Capture the cell that displays the provided text and extract its [X, Y] central coordinate. 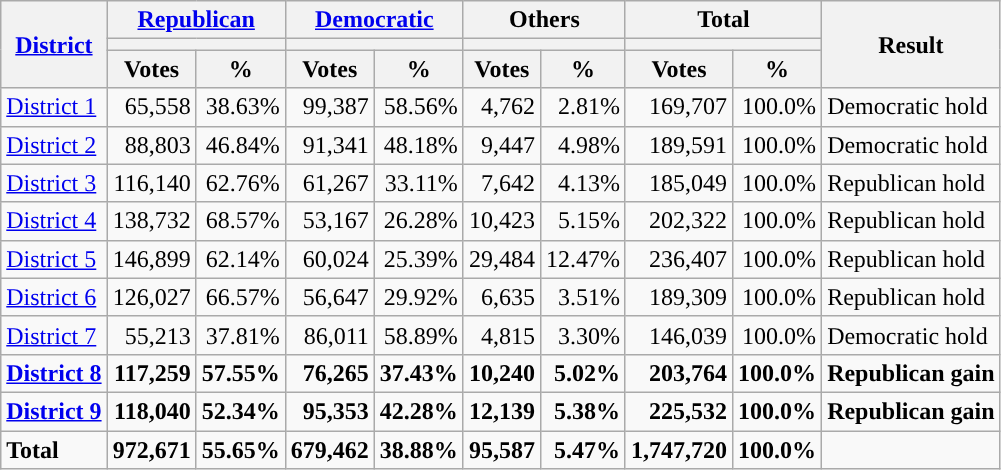
189,309 [678, 297]
District 8 [54, 373]
236,407 [678, 259]
65,558 [152, 107]
126,027 [152, 297]
District [54, 44]
118,040 [152, 411]
38.88% [418, 449]
5.15% [582, 221]
District 3 [54, 183]
26.28% [418, 221]
33.11% [418, 183]
9,447 [502, 145]
6,635 [502, 297]
District 4 [54, 221]
District 2 [54, 145]
48.18% [418, 145]
5.38% [582, 411]
Result [911, 44]
146,899 [152, 259]
53,167 [330, 221]
55,213 [152, 335]
4,762 [502, 107]
203,764 [678, 373]
38.63% [240, 107]
5.47% [582, 449]
7,642 [502, 183]
3.30% [582, 335]
225,532 [678, 411]
12,139 [502, 411]
37.43% [418, 373]
2.81% [582, 107]
86,011 [330, 335]
52.34% [240, 411]
95,353 [330, 411]
202,322 [678, 221]
58.56% [418, 107]
District 1 [54, 107]
66.57% [240, 297]
37.81% [240, 335]
District 7 [54, 335]
68.57% [240, 221]
138,732 [152, 221]
1,747,720 [678, 449]
25.39% [418, 259]
99,387 [330, 107]
46.84% [240, 145]
95,587 [502, 449]
679,462 [330, 449]
56,647 [330, 297]
76,265 [330, 373]
Democratic [374, 20]
60,024 [330, 259]
District 5 [54, 259]
Republican [196, 20]
10,240 [502, 373]
Others [544, 20]
29.92% [418, 297]
146,039 [678, 335]
189,591 [678, 145]
57.55% [240, 373]
District 9 [54, 411]
62.14% [240, 259]
185,049 [678, 183]
61,267 [330, 183]
117,259 [152, 373]
12.47% [582, 259]
58.89% [418, 335]
29,484 [502, 259]
88,803 [152, 145]
4,815 [502, 335]
62.76% [240, 183]
4.13% [582, 183]
District 6 [54, 297]
169,707 [678, 107]
972,671 [152, 449]
3.51% [582, 297]
116,140 [152, 183]
55.65% [240, 449]
4.98% [582, 145]
42.28% [418, 411]
91,341 [330, 145]
5.02% [582, 373]
10,423 [502, 221]
